Output the [x, y] coordinate of the center of the cell containing the given text.  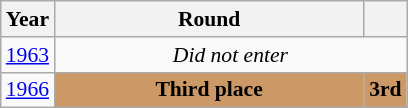
1966 [28, 90]
Round [209, 19]
Did not enter [230, 55]
3rd [386, 90]
1963 [28, 55]
Year [28, 19]
Third place [209, 90]
